Return the [X, Y] coordinate for the center point of the cell that contains the specified text.  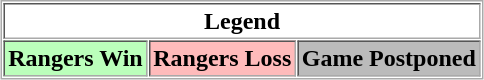
Rangers Loss [222, 58]
Game Postponed [388, 58]
Legend [242, 21]
Rangers Win [76, 58]
